Extract the [x, y] coordinate from the center of the cell holding the provided text.  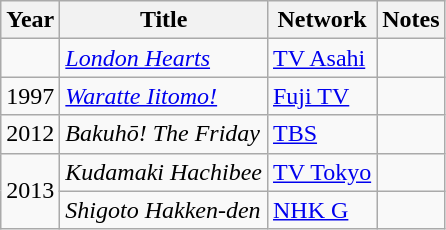
Notes [411, 20]
Network [322, 20]
Title [164, 20]
Waratte Iitomo! [164, 96]
Bakuhō! The Friday [164, 134]
Year [30, 20]
1997 [30, 96]
TBS [322, 134]
Kudamaki Hachibee [164, 172]
TV Asahi [322, 58]
NHK G [322, 210]
2012 [30, 134]
London Hearts [164, 58]
Fuji TV [322, 96]
TV Tokyo [322, 172]
2013 [30, 191]
Shigoto Hakken-den [164, 210]
